Detect which cell encompasses the target text, then output its [x, y] center coordinate. 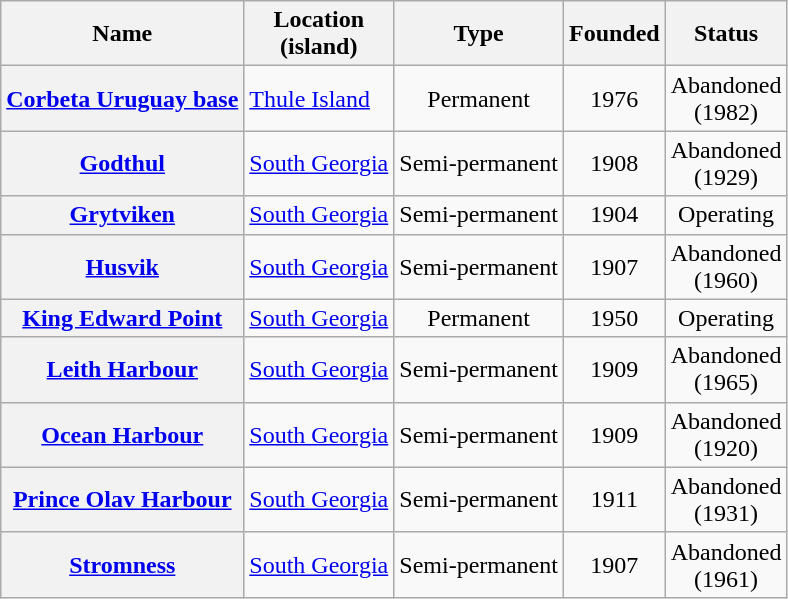
Leith Harbour [122, 370]
Ocean Harbour [122, 434]
Prince Olav Harbour [122, 500]
Name [122, 34]
Grytviken [122, 215]
Stromness [122, 564]
King Edward Point [122, 318]
Abandoned(1960) [726, 266]
Location(island) [319, 34]
Abandoned(1920) [726, 434]
1908 [614, 164]
Abandoned(1929) [726, 164]
Founded [614, 34]
1911 [614, 500]
Status [726, 34]
1976 [614, 98]
Abandoned(1931) [726, 500]
Abandoned(1965) [726, 370]
Abandoned(1961) [726, 564]
Type [479, 34]
Corbeta Uruguay base [122, 98]
1904 [614, 215]
Abandoned(1982) [726, 98]
Thule Island [319, 98]
1950 [614, 318]
Godthul [122, 164]
Husvik [122, 266]
